From the cell containing the given text, extract its center point as [X, Y] coordinate. 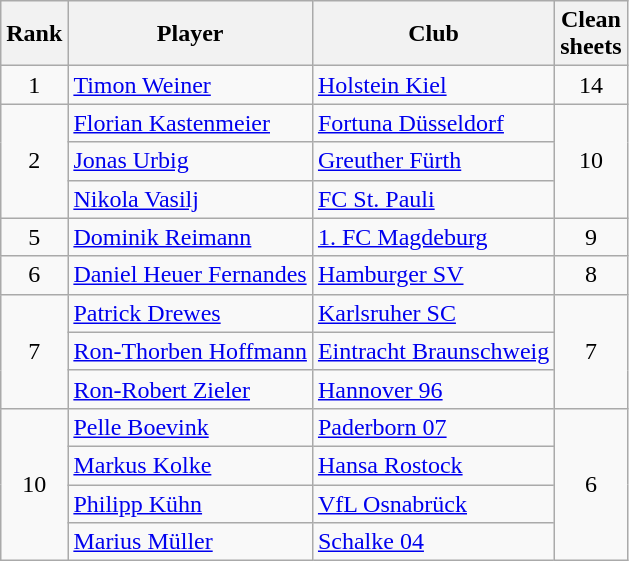
Eintracht Braunschweig [433, 351]
Timon Weiner [190, 85]
Florian Kastenmeier [190, 123]
Fortuna Düsseldorf [433, 123]
1. FC Magdeburg [433, 237]
1 [34, 85]
FC St. Pauli [433, 199]
Hamburger SV [433, 275]
9 [591, 237]
Paderborn 07 [433, 427]
8 [591, 275]
Club [433, 34]
Marius Müller [190, 542]
Daniel Heuer Fernandes [190, 275]
Karlsruher SC [433, 313]
Player [190, 34]
5 [34, 237]
Patrick Drewes [190, 313]
Dominik Reimann [190, 237]
Rank [34, 34]
Holstein Kiel [433, 85]
Schalke 04 [433, 542]
Pelle Boevink [190, 427]
Hannover 96 [433, 389]
2 [34, 161]
Nikola Vasilj [190, 199]
Cleansheets [591, 34]
Hansa Rostock [433, 465]
Ron-Robert Zieler [190, 389]
Jonas Urbig [190, 161]
Ron-Thorben Hoffmann [190, 351]
14 [591, 85]
Philipp Kühn [190, 503]
Greuther Fürth [433, 161]
VfL Osnabrück [433, 503]
Markus Kolke [190, 465]
